Locate the cell with the specified text and output its (x, y) center coordinate. 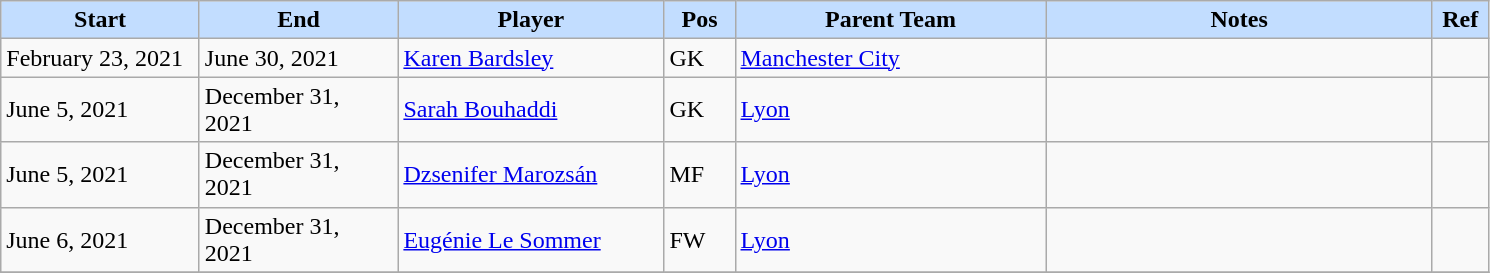
Karen Bardsley (531, 58)
Start (100, 20)
February 23, 2021 (100, 58)
Ref (1460, 20)
June 6, 2021 (100, 240)
Player (531, 20)
End (298, 20)
Sarah Bouhaddi (531, 110)
Pos (700, 20)
June 30, 2021 (298, 58)
Dzsenifer Marozsán (531, 174)
FW (700, 240)
Parent Team (890, 20)
Notes (1239, 20)
MF (700, 174)
Eugénie Le Sommer (531, 240)
Manchester City (890, 58)
